Locate the cell with the specified text and output its (X, Y) center coordinate. 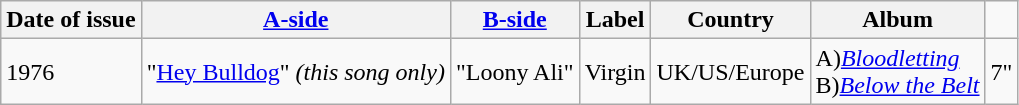
7" (1002, 72)
UK/US/Europe (730, 72)
Date of issue (71, 20)
Album (898, 20)
A)BloodlettingB)Below the Belt (898, 72)
A-side (296, 20)
1976 (71, 72)
"Loony Ali" (514, 72)
Label (615, 20)
Country (730, 20)
Virgin (615, 72)
B-side (514, 20)
"Hey Bulldog" (this song only) (296, 72)
